For the text-containing cell, return its midpoint in (X, Y) coordinate format. 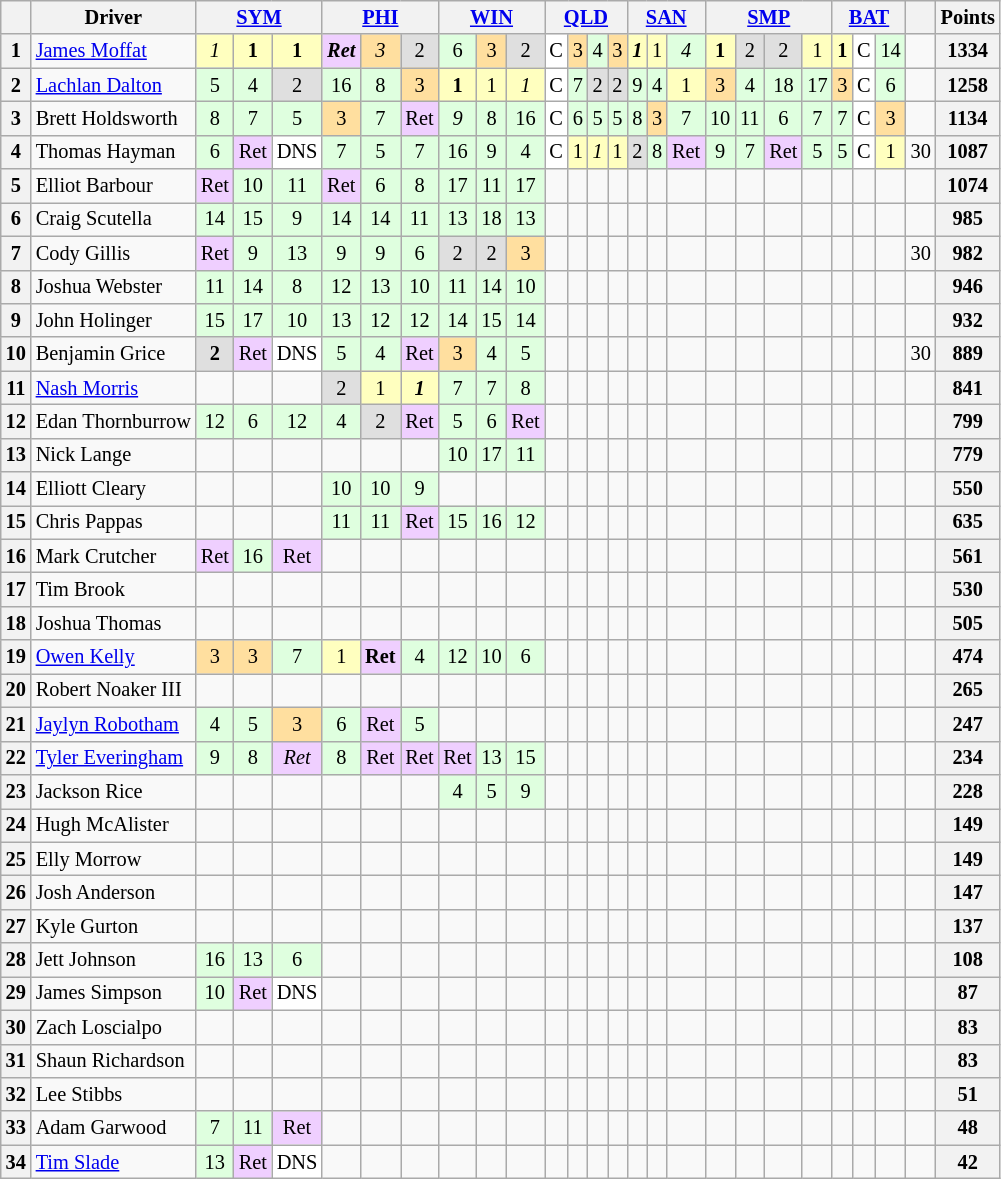
Hugh McAlister (114, 825)
Joshua Thomas (114, 623)
Tim Brook (114, 589)
Robert Noaker III (114, 690)
Adam Garwood (114, 1128)
Thomas Hayman (114, 152)
1074 (968, 186)
21 (16, 724)
234 (968, 758)
228 (968, 791)
24 (16, 825)
Jaylyn Robotham (114, 724)
505 (968, 623)
247 (968, 724)
982 (968, 253)
33 (16, 1128)
20 (16, 690)
Elly Morrow (114, 859)
29 (16, 993)
Points (968, 17)
John Holinger (114, 320)
Shaun Richardson (114, 1061)
48 (968, 1128)
Chris Pappas (114, 522)
635 (968, 522)
28 (16, 960)
Tyler Everingham (114, 758)
QLD (586, 17)
Joshua Webster (114, 287)
Jett Johnson (114, 960)
22 (16, 758)
550 (968, 489)
42 (968, 1162)
Nash Morris (114, 388)
779 (968, 455)
SAN (666, 17)
985 (968, 219)
Owen Kelly (114, 657)
Mark Crutcher (114, 556)
1258 (968, 85)
Benjamin Grice (114, 354)
31 (16, 1061)
BAT (868, 17)
1334 (968, 51)
932 (968, 320)
SMP (768, 17)
SYM (259, 17)
Cody Gillis (114, 253)
946 (968, 287)
799 (968, 421)
265 (968, 690)
19 (16, 657)
23 (16, 791)
34 (16, 1162)
Elliot Barbour (114, 186)
474 (968, 657)
Kyle Gurton (114, 926)
108 (968, 960)
James Simpson (114, 993)
Tim Slade (114, 1162)
32 (16, 1094)
51 (968, 1094)
WIN (491, 17)
Brett Holdsworth (114, 118)
Lee Stibbs (114, 1094)
1134 (968, 118)
Driver (114, 17)
1087 (968, 152)
27 (16, 926)
PHI (380, 17)
Lachlan Dalton (114, 85)
James Moffat (114, 51)
147 (968, 892)
26 (16, 892)
889 (968, 354)
530 (968, 589)
841 (968, 388)
Jackson Rice (114, 791)
25 (16, 859)
Edan Thornburrow (114, 421)
Josh Anderson (114, 892)
Elliott Cleary (114, 489)
87 (968, 993)
137 (968, 926)
Nick Lange (114, 455)
Craig Scutella (114, 219)
Zach Loscialpo (114, 1027)
561 (968, 556)
